Detect which cell encompasses the target text, then output its [x, y] center coordinate. 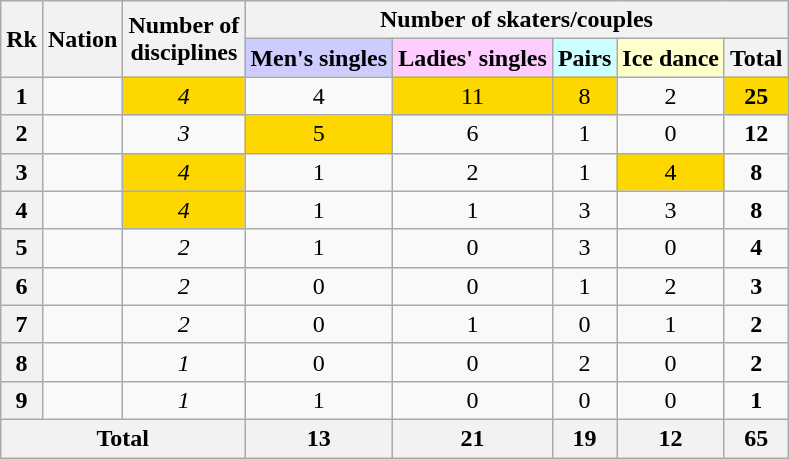
Nation [82, 39]
Pairs [584, 58]
Men's singles [319, 58]
Rk [22, 39]
21 [473, 438]
Ladies' singles [473, 58]
65 [756, 438]
11 [473, 96]
Ice dance [671, 58]
Number of skaters/couples [516, 20]
25 [756, 96]
7 [22, 324]
Number ofdisciplines [184, 39]
19 [584, 438]
9 [22, 400]
13 [319, 438]
